Scan for the cell matching the given text and deliver its [X, Y] coordinate at center. 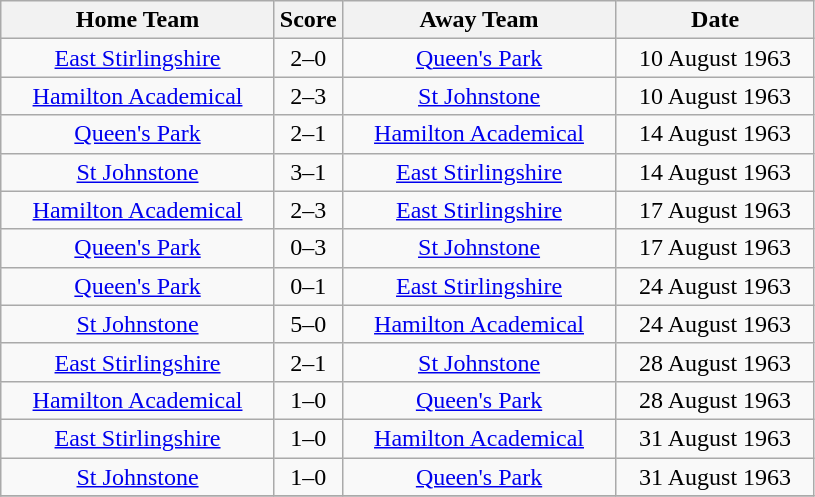
3–1 [308, 172]
0–1 [308, 286]
2–0 [308, 58]
Home Team [138, 20]
Date [716, 20]
Score [308, 20]
Away Team [479, 20]
5–0 [308, 324]
0–3 [308, 248]
